Search for the cell housing the specified text and yield its (X, Y) center coordinate. 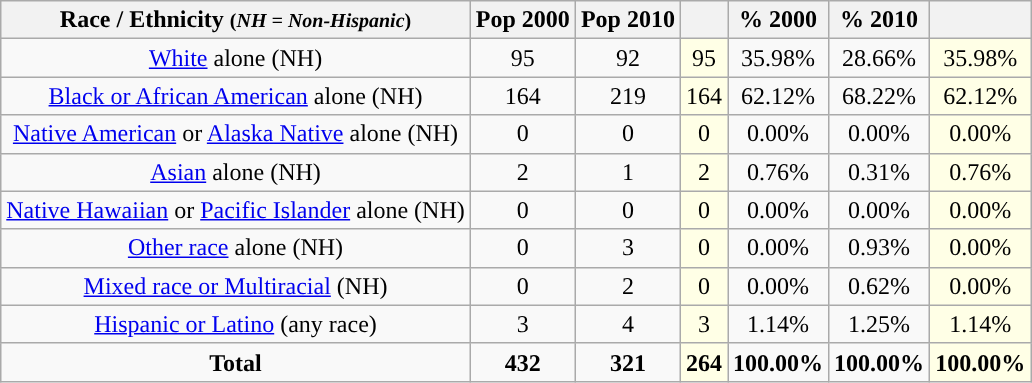
% 2000 (778, 20)
321 (628, 362)
% 2010 (880, 20)
Pop 2010 (628, 20)
Native Hawaiian or Pacific Islander alone (NH) (236, 210)
0.62% (880, 286)
Hispanic or Latino (any race) (236, 324)
Black or African American alone (NH) (236, 96)
Native American or Alaska Native alone (NH) (236, 134)
Pop 2000 (522, 20)
0.93% (880, 248)
28.66% (880, 58)
Other race alone (NH) (236, 248)
Asian alone (NH) (236, 172)
White alone (NH) (236, 58)
68.22% (880, 96)
264 (704, 362)
432 (522, 362)
Mixed race or Multiracial (NH) (236, 286)
1 (628, 172)
92 (628, 58)
4 (628, 324)
Race / Ethnicity (NH = Non-Hispanic) (236, 20)
0.31% (880, 172)
Total (236, 362)
1.25% (880, 324)
219 (628, 96)
